From the cell containing the given text, extract its center point as (X, Y) coordinate. 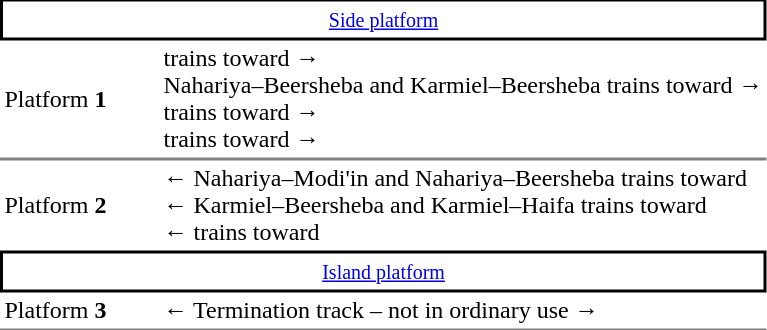
← Nahariya–Modi'in and Nahariya–Beersheba trains toward ← Karmiel–Beersheba and Karmiel–Haifa trains toward ← trains toward (463, 205)
← Termination track – not in ordinary use → (463, 311)
Platform 3 (80, 311)
Platform 2 (80, 205)
Island platform (384, 271)
trains toward → Nahariya–Beersheba and Karmiel–Beersheba trains toward → trains toward → trains toward → (463, 99)
Side platform (384, 20)
Platform 1 (80, 99)
